Output the (x, y) coordinate of the center of the cell containing the given text.  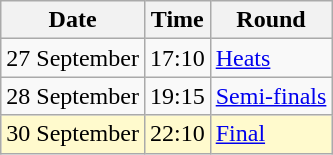
Heats (271, 58)
Semi-finals (271, 96)
30 September (73, 134)
22:10 (177, 134)
Date (73, 20)
Time (177, 20)
Round (271, 20)
28 September (73, 96)
27 September (73, 58)
17:10 (177, 58)
Final (271, 134)
19:15 (177, 96)
